Capture the cell that displays the provided text and extract its [X, Y] central coordinate. 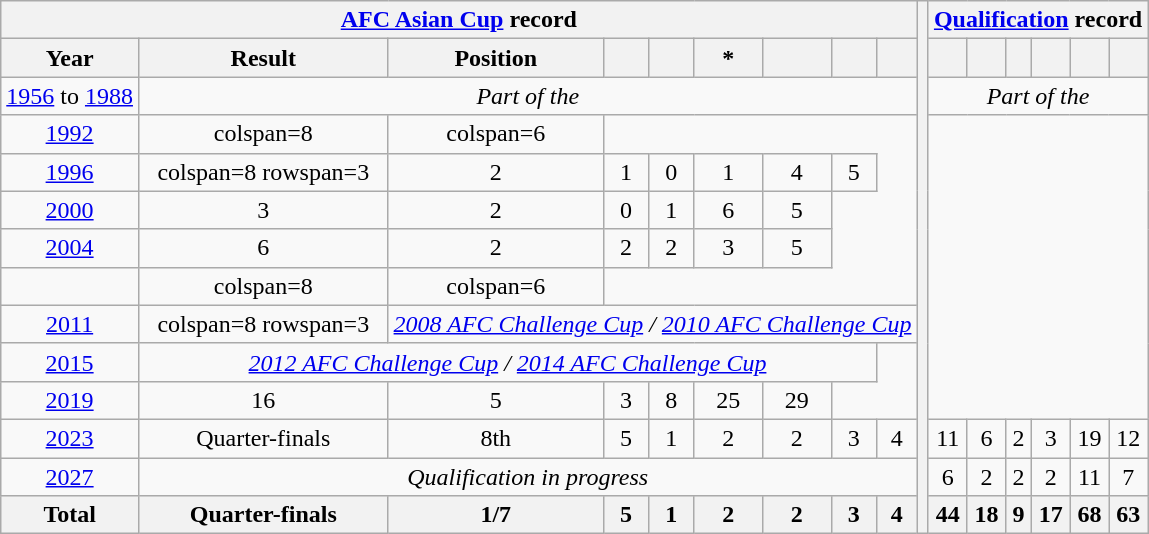
Qualification in progress [527, 477]
2004 [70, 248]
* [728, 58]
1996 [70, 172]
17 [1050, 515]
1956 to 1988 [70, 96]
25 [728, 400]
2000 [70, 210]
2019 [70, 400]
Year [70, 58]
19 [1090, 438]
2015 [70, 362]
2027 [70, 477]
Qualification record [1038, 20]
8 [672, 400]
2023 [70, 438]
Result [263, 58]
AFC Asian Cup record [459, 20]
12 [1128, 438]
16 [263, 400]
44 [948, 515]
7 [1128, 477]
8th [496, 438]
Position [496, 58]
2008 AFC Challenge Cup / 2010 AFC Challenge Cup [652, 324]
18 [986, 515]
68 [1090, 515]
29 [796, 400]
63 [1128, 515]
9 [1018, 515]
2012 AFC Challenge Cup / 2014 AFC Challenge Cup [507, 362]
1/7 [496, 515]
1992 [70, 134]
2011 [70, 324]
Total [70, 515]
